Scan for the cell matching the given text and deliver its (x, y) coordinate at center. 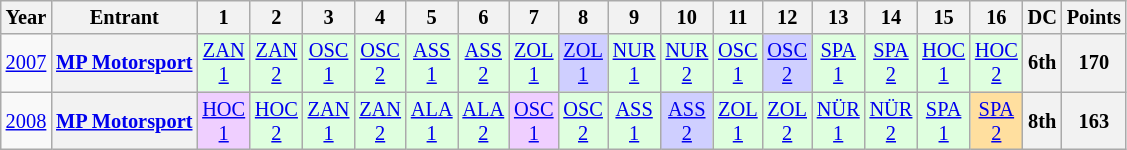
16 (996, 17)
8 (582, 17)
NUR2 (686, 63)
6th (1042, 63)
Year (26, 17)
7 (534, 17)
14 (892, 17)
NUR1 (634, 63)
163 (1094, 121)
6 (484, 17)
15 (944, 17)
ALA1 (432, 121)
NÜR1 (838, 121)
11 (738, 17)
1 (224, 17)
5 (432, 17)
2007 (26, 63)
12 (788, 17)
10 (686, 17)
NÜR2 (892, 121)
ZOL2 (788, 121)
3 (329, 17)
2 (276, 17)
Points (1094, 17)
4 (380, 17)
13 (838, 17)
2008 (26, 121)
170 (1094, 63)
ALA2 (484, 121)
8th (1042, 121)
Entrant (124, 17)
DC (1042, 17)
9 (634, 17)
